Output the (X, Y) coordinate of the center of the cell containing the given text.  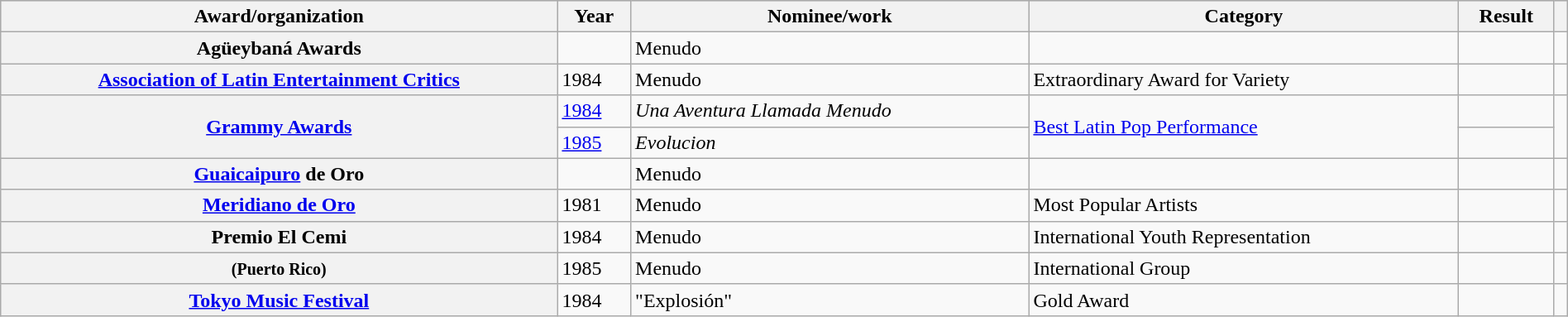
Evolucion (830, 142)
Agüeybaná Awards (280, 48)
Premio El Cemi (280, 237)
Best Latin Pop Performance (1244, 127)
International Group (1244, 268)
Tokyo Music Festival (280, 300)
Most Popular Artists (1244, 205)
Nominee/work (830, 17)
Meridiano de Oro (280, 205)
Guaicaipuro de Oro (280, 174)
Result (1507, 17)
"Explosión" (830, 300)
Award/organization (280, 17)
Category (1244, 17)
Una Aventura Llamada Menudo (830, 111)
1981 (594, 205)
(Puerto Rico) (280, 268)
Association of Latin Entertainment Critics (280, 79)
International Youth Representation (1244, 237)
Year (594, 17)
Extraordinary Award for Variety (1244, 79)
Grammy Awards (280, 127)
Gold Award (1244, 300)
